Provide the (X, Y) coordinate of the cell's center where the given text is located.  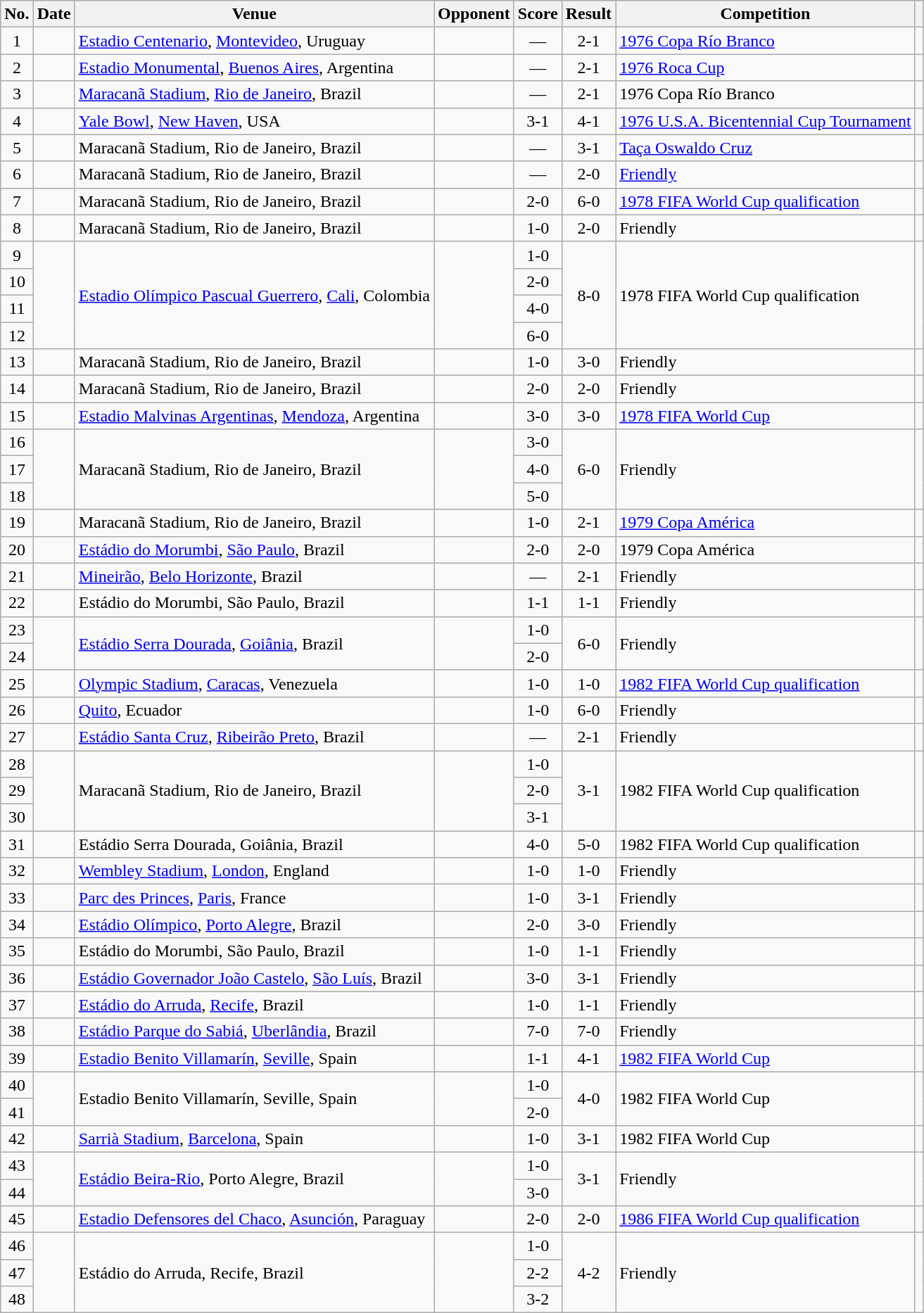
47 (17, 1273)
48 (17, 1300)
27 (17, 737)
37 (17, 1005)
Estádio Beira-Rio, Porto Alegre, Brazil (254, 1179)
46 (17, 1246)
13 (17, 362)
Estádio Santa Cruz, Ribeirão Preto, Brazil (254, 737)
Venue (254, 14)
3-2 (538, 1300)
34 (17, 925)
24 (17, 656)
29 (17, 791)
39 (17, 1058)
35 (17, 951)
1976 Roca Cup (766, 68)
5 (17, 148)
7 (17, 201)
22 (17, 603)
23 (17, 630)
1976 U.S.A. Bicentennial Cup Tournament (766, 121)
1 (17, 41)
42 (17, 1138)
32 (17, 871)
28 (17, 763)
31 (17, 844)
Yale Bowl, New Haven, USA (254, 121)
12 (17, 336)
Wembley Stadium, London, England (254, 871)
16 (17, 443)
Estádio Olímpico, Porto Alegre, Brazil (254, 925)
14 (17, 389)
11 (17, 308)
Estadio Monumental, Buenos Aires, Argentina (254, 68)
41 (17, 1112)
Olympic Stadium, Caracas, Venezuela (254, 683)
Quito, Ecuador (254, 710)
Score (538, 14)
Estadio Centenario, Montevideo, Uruguay (254, 41)
2 (17, 68)
Estadio Defensores del Chaco, Asunción, Paraguay (254, 1219)
Sarrià Stadium, Barcelona, Spain (254, 1138)
No. (17, 14)
44 (17, 1193)
Estádio Parque do Sabiá, Uberlândia, Brazil (254, 1032)
1978 FIFA World Cup (766, 416)
3 (17, 94)
15 (17, 416)
38 (17, 1032)
4 (17, 121)
33 (17, 898)
Taça Oswaldo Cruz (766, 148)
19 (17, 523)
Mineirão, Belo Horizonte, Brazil (254, 576)
17 (17, 469)
Opponent (474, 14)
Competition (766, 14)
20 (17, 550)
8-0 (588, 295)
Date (53, 14)
2-2 (538, 1273)
Estadio Malvinas Argentinas, Mendoza, Argentina (254, 416)
18 (17, 496)
9 (17, 255)
30 (17, 818)
Result (588, 14)
40 (17, 1085)
25 (17, 683)
10 (17, 281)
4-2 (588, 1273)
21 (17, 576)
43 (17, 1165)
Parc des Princes, Paris, France (254, 898)
45 (17, 1219)
8 (17, 228)
26 (17, 710)
Estadio Olímpico Pascual Guerrero, Cali, Colombia (254, 295)
Estádio Governador João Castelo, São Luís, Brazil (254, 978)
6 (17, 175)
36 (17, 978)
1986 FIFA World Cup qualification (766, 1219)
